Determine the (x, y) coordinate at the center of the cell enclosing the given text.  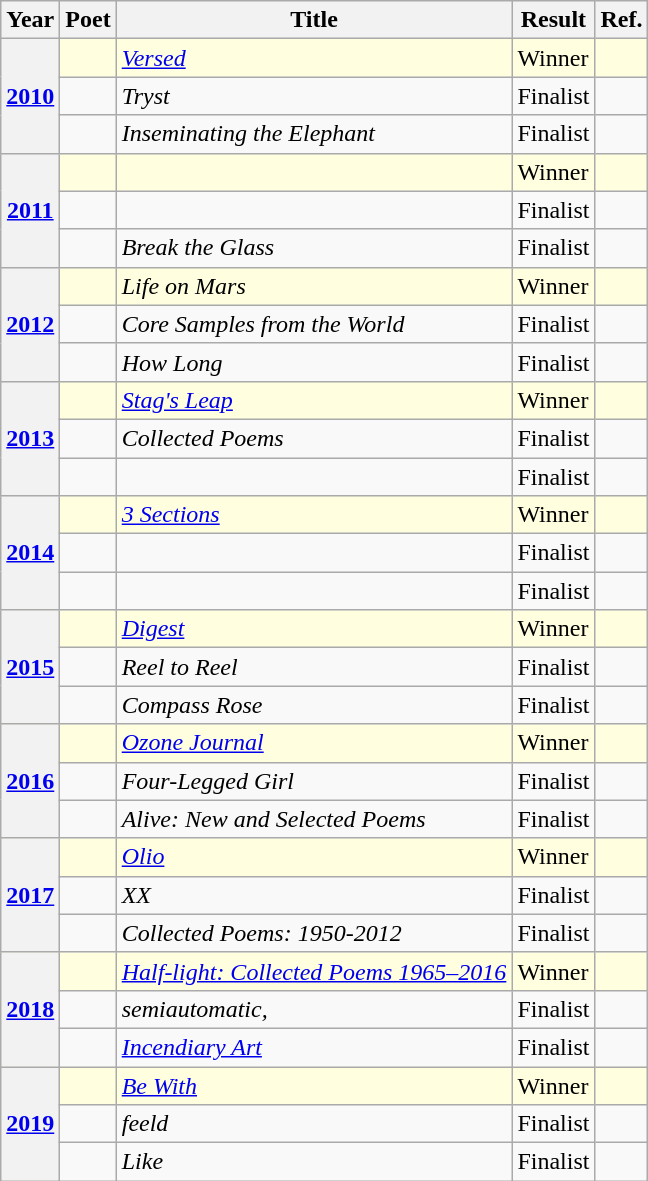
Collected Poems: 1950-2012 (314, 933)
Incendiary Art (314, 1047)
Title (314, 20)
Core Samples from the World (314, 324)
Collected Poems (314, 438)
Olio (314, 857)
Compass Rose (314, 705)
3 Sections (314, 515)
Tryst (314, 96)
Be With (314, 1085)
How Long (314, 362)
XX (314, 895)
2015 (30, 667)
Ref. (622, 20)
Half-light: Collected Poems 1965–2016 (314, 971)
2011 (30, 210)
Life on Mars (314, 286)
Poet (88, 20)
Result (554, 20)
Stag's Leap (314, 400)
2016 (30, 781)
Year (30, 20)
Four-Legged Girl (314, 781)
2019 (30, 1123)
2010 (30, 96)
semiautomatic, (314, 1009)
2012 (30, 324)
Inseminating the Elephant (314, 134)
2014 (30, 553)
2018 (30, 1009)
Like (314, 1162)
Versed (314, 58)
Break the Glass (314, 248)
2013 (30, 438)
Alive: New and Selected Poems (314, 819)
2017 (30, 895)
Reel to Reel (314, 667)
Digest (314, 629)
Ozone Journal (314, 743)
feeld (314, 1124)
